For the text-containing cell, return its midpoint in [x, y] coordinate format. 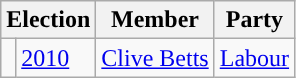
Election [48, 20]
Labour [254, 58]
2010 [56, 58]
Member [155, 20]
Party [254, 20]
Clive Betts [155, 58]
